Return (x, y) of the center of cell containing provided text 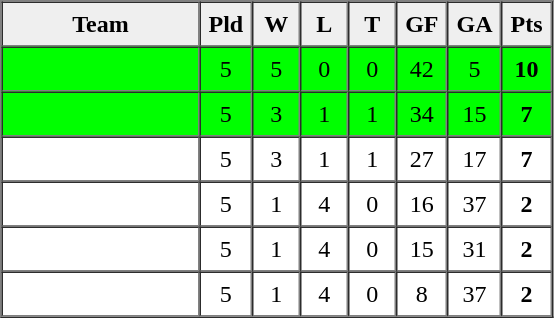
Pts (527, 24)
GF (422, 24)
17 (475, 158)
31 (475, 248)
8 (422, 294)
W (276, 24)
34 (422, 114)
Team (101, 24)
GA (475, 24)
42 (422, 68)
27 (422, 158)
16 (422, 204)
10 (527, 68)
T (372, 24)
L (324, 24)
Pld (226, 24)
